Extract the [X, Y] coordinate from the center of the cell holding the provided text.  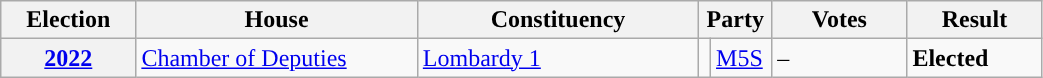
M5S [742, 58]
Election [68, 20]
Chamber of Deputies [276, 58]
Votes [840, 20]
Constituency [558, 20]
Result [974, 20]
Lombardy 1 [558, 58]
Party [736, 20]
House [276, 20]
Elected [974, 58]
2022 [68, 58]
– [840, 58]
